Output the [X, Y] coordinate of the center of the cell containing the given text.  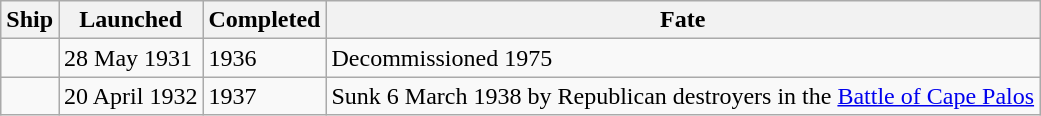
Sunk 6 March 1938 by Republican destroyers in the Battle of Cape Palos [683, 96]
1937 [264, 96]
Launched [131, 20]
Decommissioned 1975 [683, 58]
Ship [30, 20]
Completed [264, 20]
Fate [683, 20]
1936 [264, 58]
20 April 1932 [131, 96]
28 May 1931 [131, 58]
